Provide the (X, Y) coordinate of the cell's center where the given text is located.  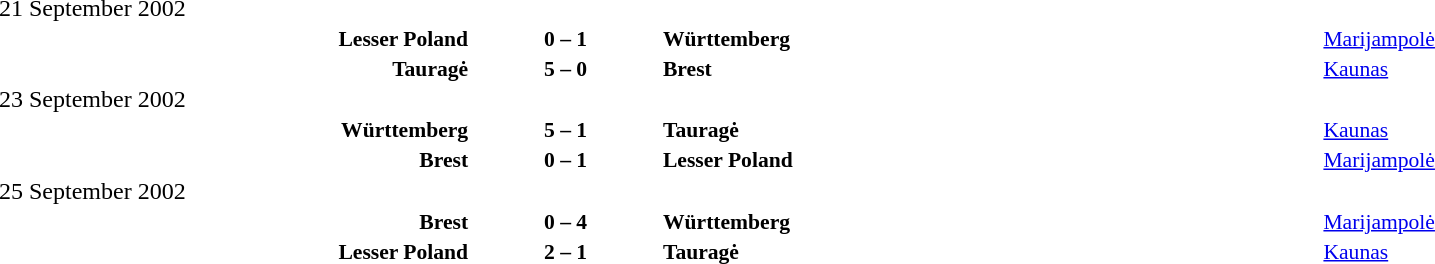
Brest (990, 68)
Lesser Poland (990, 160)
Tauragė (990, 130)
0 – 4 (566, 222)
5 – 0 (566, 68)
5 – 1 (566, 130)
